Return [X, Y] of the center of cell containing provided text 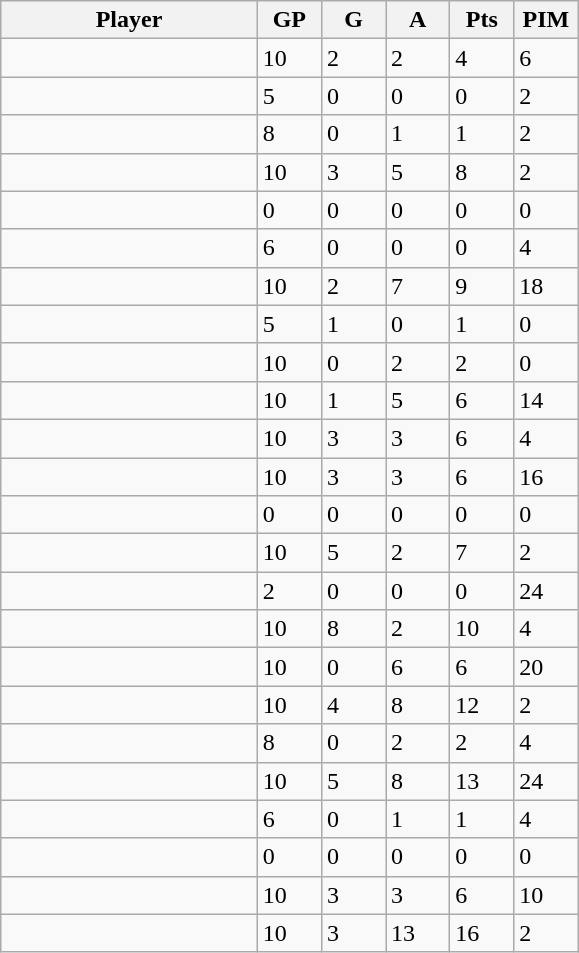
GP [289, 20]
PIM [546, 20]
G [353, 20]
Pts [482, 20]
18 [546, 286]
A [418, 20]
Player [130, 20]
9 [482, 286]
14 [546, 400]
12 [482, 705]
20 [546, 667]
